For the text-containing cell, return its midpoint in (X, Y) coordinate format. 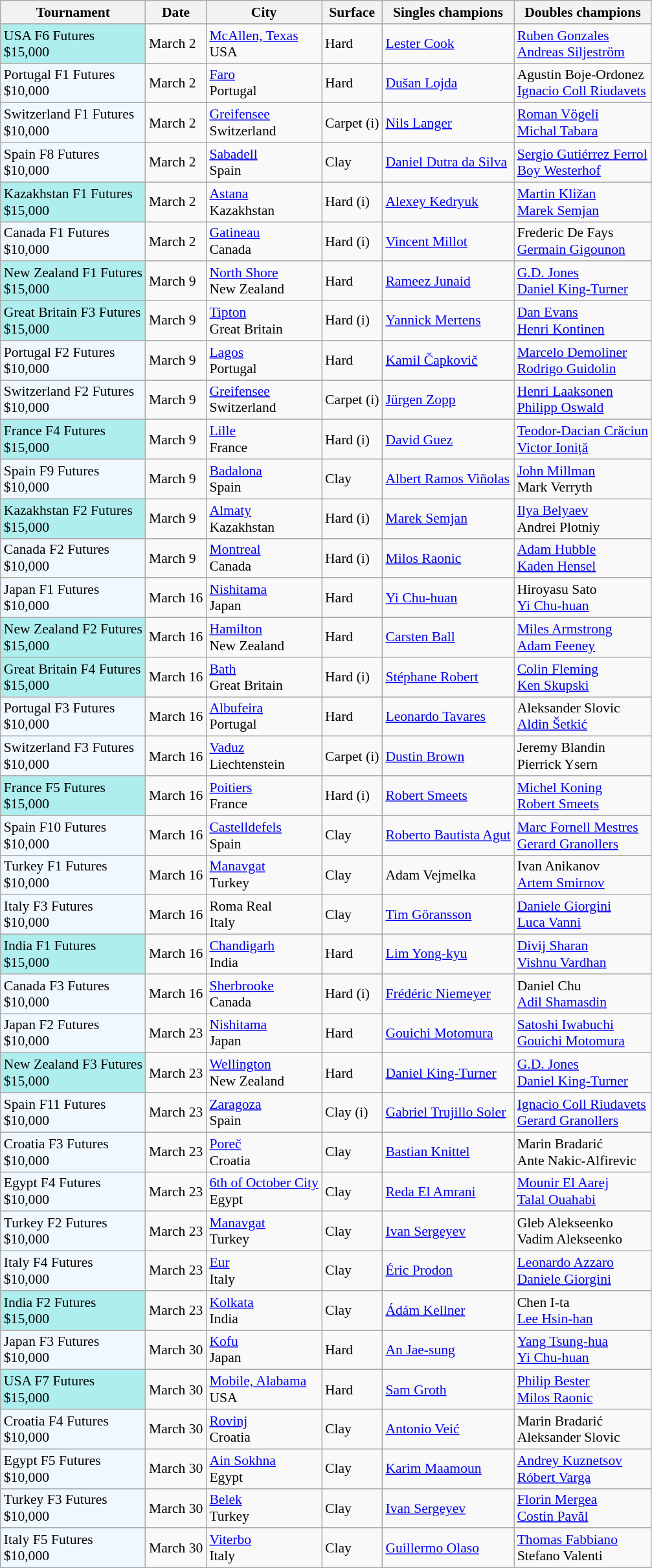
HamiltonNew Zealand (264, 637)
Milos Raonic (448, 558)
Japan F3 Futures$10,000 (73, 1350)
Marcelo Demoliner Rodrigo Guidolin (583, 360)
Marc Fornell Mestres Gerard Granollers (583, 835)
New Zealand F2 Futures$15,000 (73, 637)
Martin Kližan Marek Semjan (583, 202)
Michel Koning Robert Smeets (583, 795)
Frédéric Niemeyer (448, 994)
Canada F2 Futures$10,000 (73, 558)
PorečCroatia (264, 1152)
Jeremy Blandin Pierrick Ysern (583, 756)
ZaragozaSpain (264, 1113)
Yannick Mertens (448, 321)
Daniel Chu Adil Shamasdin (583, 994)
Colin Fleming Ken Skupski (583, 677)
Japan F1 Futures$10,000 (73, 598)
Ruben Gonzales Andreas Siljeström (583, 44)
Egypt F4 Futures$10,000 (73, 1192)
Gouichi Motomura (448, 1034)
WellingtonNew Zealand (264, 1073)
PoitiersFrance (264, 795)
India F2 Futures$15,000 (73, 1311)
Singles champions (448, 12)
Marek Semjan (448, 518)
6th of October CityEgypt (264, 1192)
EurItaly (264, 1271)
Adam Hubble Kaden Hensel (583, 558)
Guillermo Olaso (448, 1548)
ChandigarhIndia (264, 955)
Turkey F2 Futures$10,000 (73, 1232)
Spain F11 Futures$10,000 (73, 1113)
KolkataIndia (264, 1311)
McAllen, TexasUSA (264, 44)
BelekTurkey (264, 1508)
MontrealCanada (264, 558)
Frederic De Fays Germain Gigounon (583, 241)
Sam Groth (448, 1390)
Daniel King-Turner (448, 1073)
Leonardo Tavares (448, 716)
John Millman Mark Verryth (583, 479)
Florin Mergea Costin Pavăl (583, 1508)
Albert Ramos Viñolas (448, 479)
Yi Chu-huan (448, 598)
Gabriel Trujillo Soler (448, 1113)
LilleFrance (264, 439)
Italy F3 Futures$10,000 (73, 915)
Chen I-ta Lee Hsin-han (583, 1311)
Teodor-Dacian Crăciun Victor Ioniță (583, 439)
SherbrookeCanada (264, 994)
An Jae-sung (448, 1350)
Dušan Lojda (448, 83)
Date (176, 12)
Portugal F3 Futures$10,000 (73, 716)
Dustin Brown (448, 756)
Marin Bradarić Aleksander Slovic (583, 1429)
Miles Armstrong Adam Feeney (583, 637)
Stéphane Robert (448, 677)
Reda El Amrani (448, 1192)
City (264, 12)
Ignacio Coll Riudavets Gerard Granollers (583, 1113)
Canada F1 Futures$10,000 (73, 241)
Philip Bester Milos Raonic (583, 1390)
Egypt F5 Futures$10,000 (73, 1469)
LagosPortugal (264, 360)
Yang Tsung-hua Yi Chu-huan (583, 1350)
Kamil Čapkovič (448, 360)
FaroPortugal (264, 83)
BadalonaSpain (264, 479)
Roma RealItaly (264, 915)
Switzerland F2 Futures$10,000 (73, 400)
Andrey Kuznetsov Róbert Varga (583, 1469)
Spain F10 Futures$10,000 (73, 835)
Portugal F1 Futures$10,000 (73, 83)
Clay (i) (352, 1113)
Switzerland F1 Futures$10,000 (73, 123)
Turkey F3 Futures$10,000 (73, 1508)
Kazakhstan F1 Futures$15,000 (73, 202)
Ilya Belyaev Andrei Plotniy (583, 518)
Switzerland F3 Futures$10,000 (73, 756)
Gleb Alekseenko Vadim Alekseenko (583, 1232)
Tim Göransson (448, 915)
Croatia F4 Futures$10,000 (73, 1429)
Great Britain F3 Futures$15,000 (73, 321)
North ShoreNew Zealand (264, 281)
CastelldefelsSpain (264, 835)
Satoshi Iwabuchi Gouichi Motomura (583, 1034)
GatineauCanada (264, 241)
Vincent Millot (448, 241)
Doubles champions (583, 12)
ViterboItaly (264, 1548)
Portugal F2 Futures$10,000 (73, 360)
TiptonGreat Britain (264, 321)
Lester Cook (448, 44)
New Zealand F3 Futures$15,000 (73, 1073)
Adam Vejmelka (448, 874)
Tournament (73, 12)
Leonardo Azzaro Daniele Giorgini (583, 1271)
Aleksander Slovic Aldin Šetkić (583, 716)
VaduzLiechtenstein (264, 756)
RovinjCroatia (264, 1429)
Great Britain F4 Futures$15,000 (73, 677)
Mobile, AlabamaUSA (264, 1390)
Ivan Anikanov Artem Smirnov (583, 874)
Nils Langer (448, 123)
Hiroyasu Sato Yi Chu-huan (583, 598)
Canada F3 Futures$10,000 (73, 994)
AstanaKazakhstan (264, 202)
Ádám Kellner (448, 1311)
Surface (352, 12)
Marin Bradarić Ante Nakic-Alfirevic (583, 1152)
Turkey F1 Futures$10,000 (73, 874)
Agustin Boje-Ordonez Ignacio Coll Riudavets (583, 83)
BathGreat Britain (264, 677)
Lim Yong-kyu (448, 955)
Thomas Fabbiano Stefano Valenti (583, 1548)
Spain F8 Futures$10,000 (73, 162)
Éric Prodon (448, 1271)
Kazakhstan F2 Futures$15,000 (73, 518)
Daniele Giorgini Luca Vanni (583, 915)
Rameez Junaid (448, 281)
Roman Vögeli Michal Tabara (583, 123)
USA F6 Futures$15,000 (73, 44)
Henri Laaksonen Philipp Oswald (583, 400)
AlbufeiraPortugal (264, 716)
Mounir El Aarej Talal Ouahabi (583, 1192)
Karim Maamoun (448, 1469)
Italy F5 Futures$10,000 (73, 1548)
Divij Sharan Vishnu Vardhan (583, 955)
USA F7 Futures$15,000 (73, 1390)
France F5 Futures$15,000 (73, 795)
KofuJapan (264, 1350)
Bastian Knittel (448, 1152)
Daniel Dutra da Silva (448, 162)
Japan F2 Futures$10,000 (73, 1034)
Jürgen Zopp (448, 400)
India F1 Futures$15,000 (73, 955)
Dan Evans Henri Kontinen (583, 321)
Antonio Veić (448, 1429)
Roberto Bautista Agut (448, 835)
Robert Smeets (448, 795)
Spain F9 Futures$10,000 (73, 479)
SabadellSpain (264, 162)
Italy F4 Futures$10,000 (73, 1271)
France F4 Futures$15,000 (73, 439)
AlmatyKazakhstan (264, 518)
Sergio Gutiérrez Ferrol Boy Westerhof (583, 162)
Carsten Ball (448, 637)
Croatia F3 Futures$10,000 (73, 1152)
Ain SokhnaEgypt (264, 1469)
New Zealand F1 Futures$15,000 (73, 281)
Alexey Kedryuk (448, 202)
David Guez (448, 439)
